Scan for the cell matching the given text and deliver its (x, y) coordinate at center. 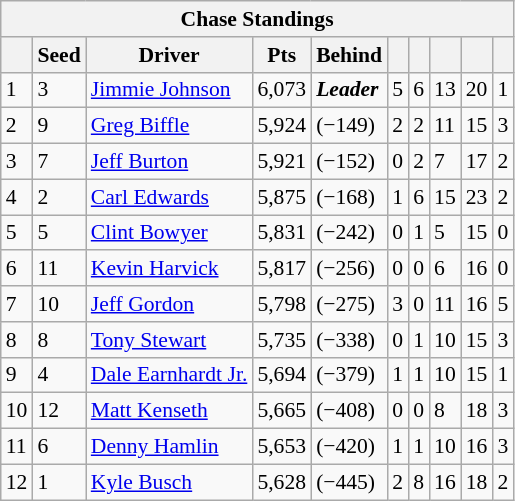
5,665 (282, 411)
6,073 (282, 90)
Kyle Busch (170, 482)
(−242) (349, 233)
Behind (349, 55)
Greg Biffle (170, 126)
5,875 (282, 197)
Jimmie Johnson (170, 90)
5,653 (282, 447)
Dale Earnhardt Jr. (170, 375)
Driver (170, 55)
5,924 (282, 126)
(−275) (349, 304)
Jeff Burton (170, 162)
5,798 (282, 304)
(−256) (349, 269)
Tony Stewart (170, 340)
Carl Edwards (170, 197)
20 (477, 90)
(−149) (349, 126)
Pts (282, 55)
Jeff Gordon (170, 304)
23 (477, 197)
5,694 (282, 375)
Denny Hamlin (170, 447)
17 (477, 162)
5,817 (282, 269)
(−408) (349, 411)
13 (445, 90)
(−338) (349, 340)
Leader (349, 90)
(−379) (349, 375)
Clint Bowyer (170, 233)
Matt Kenseth (170, 411)
(−420) (349, 447)
(−168) (349, 197)
Chase Standings (258, 19)
5,921 (282, 162)
5,831 (282, 233)
Seed (58, 55)
(−445) (349, 482)
5,735 (282, 340)
(−152) (349, 162)
5,628 (282, 482)
Kevin Harvick (170, 269)
